Pinpoint the cell where the given text exists, returning its (X, Y) midpoint coordinate. 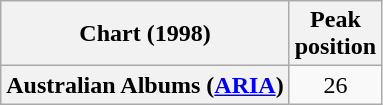
26 (335, 85)
Chart (1998) (145, 34)
Australian Albums (ARIA) (145, 85)
Peak position (335, 34)
